Locate the cell with the specified text and output its (x, y) center coordinate. 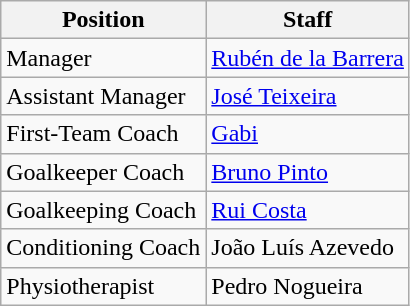
Assistant Manager (104, 96)
Rui Costa (308, 210)
Position (104, 20)
Gabi (308, 134)
Bruno Pinto (308, 172)
Physiotherapist (104, 286)
Goalkeeping Coach (104, 210)
Staff (308, 20)
Pedro Nogueira (308, 286)
First-Team Coach (104, 134)
Conditioning Coach (104, 248)
Rubén de la Barrera (308, 58)
Goalkeeper Coach (104, 172)
João Luís Azevedo (308, 248)
José Teixeira (308, 96)
Manager (104, 58)
